Return the [x, y] coordinate for the center point of the cell that contains the specified text.  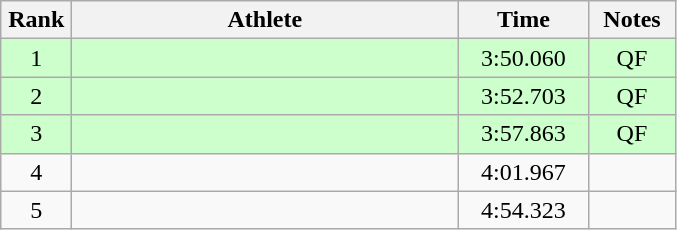
3 [36, 134]
Rank [36, 20]
2 [36, 96]
Athlete [265, 20]
1 [36, 58]
3:57.863 [524, 134]
Notes [632, 20]
5 [36, 210]
4 [36, 172]
3:50.060 [524, 58]
4:54.323 [524, 210]
Time [524, 20]
4:01.967 [524, 172]
3:52.703 [524, 96]
